Extract the (X, Y) coordinate from the center of the cell holding the provided text.  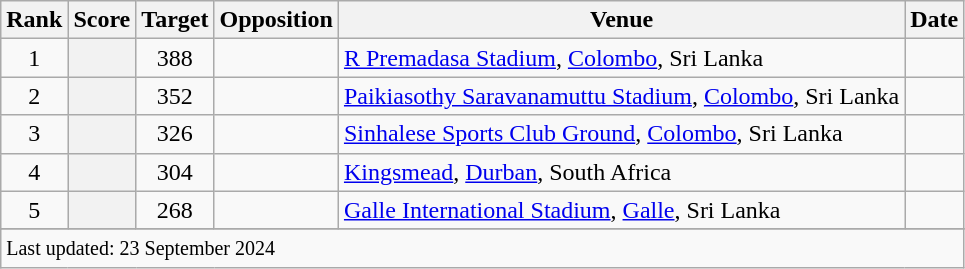
Paikiasothy Saravanamuttu Stadium, Colombo, Sri Lanka (621, 96)
Galle International Stadium, Galle, Sri Lanka (621, 210)
Sinhalese Sports Club Ground, Colombo, Sri Lanka (621, 134)
326 (175, 134)
R Premadasa Stadium, Colombo, Sri Lanka (621, 58)
Last updated: 23 September 2024 (482, 248)
Score (102, 20)
1 (34, 58)
Date (934, 20)
388 (175, 58)
Opposition (276, 20)
Target (175, 20)
5 (34, 210)
2 (34, 96)
268 (175, 210)
Venue (621, 20)
Rank (34, 20)
Kingsmead, Durban, South Africa (621, 172)
3 (34, 134)
4 (34, 172)
304 (175, 172)
352 (175, 96)
